Detect which cell encompasses the target text, then output its [X, Y] center coordinate. 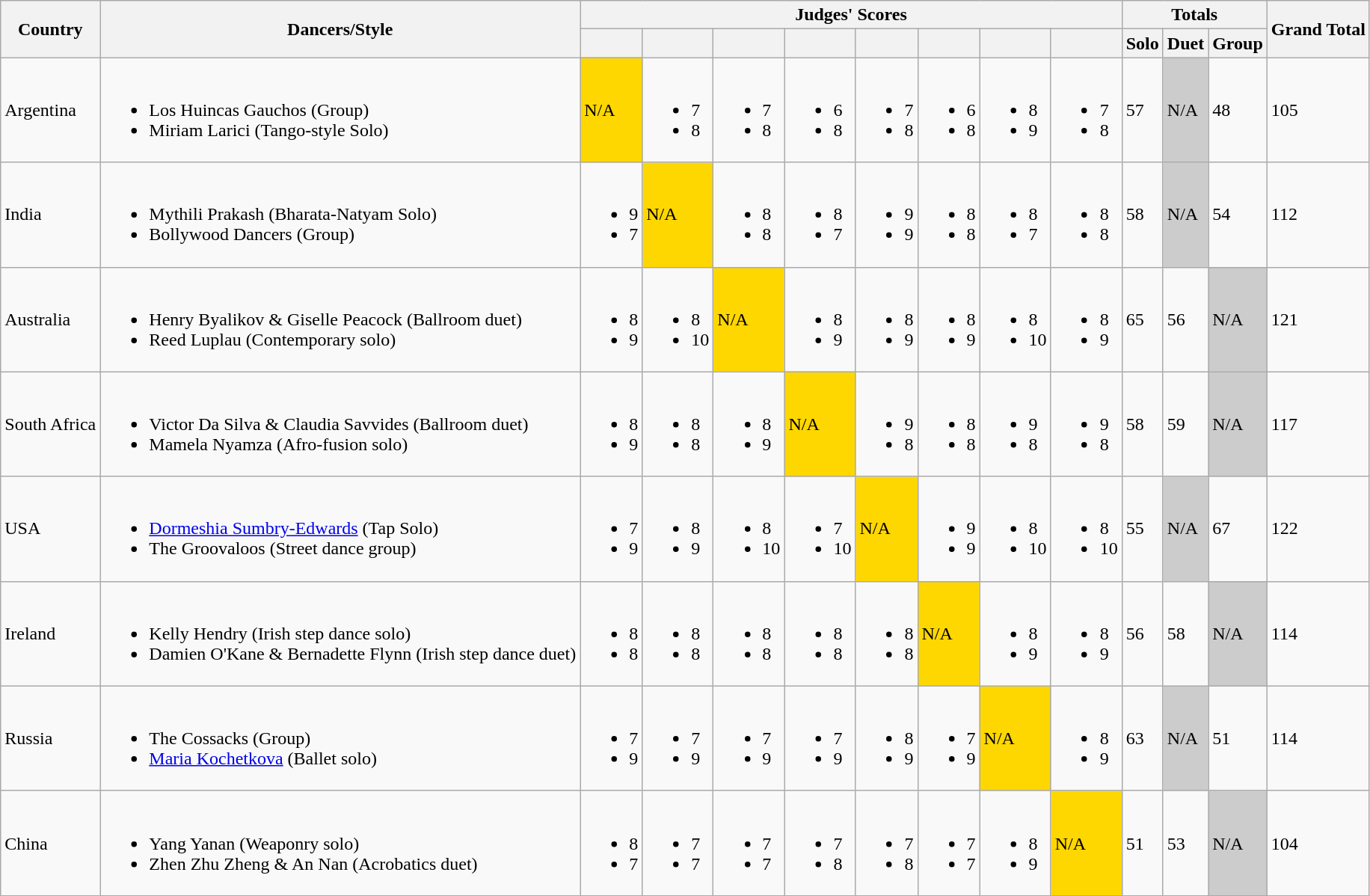
105 [1318, 110]
Los Huincas Gauchos (Group)Miriam Larici (Tango-style Solo) [340, 110]
Grand Total [1318, 29]
Ireland [51, 633]
The Cossacks (Group)Maria Kochetkova (Ballet solo) [340, 738]
117 [1318, 424]
Group [1238, 43]
54 [1238, 215]
59 [1185, 424]
Victor Da Silva & Claudia Savvides (Ballroom duet)Mamela Nyamza (Afro-fusion solo) [340, 424]
Country [51, 29]
122 [1318, 529]
Kelly Hendry (Irish step dance solo)Damien O'Kane & Bernadette Flynn (Irish step dance duet) [340, 633]
Judges' Scores [851, 15]
South Africa [51, 424]
67 [1238, 529]
53 [1185, 843]
Yang Yanan (Weaponry solo)Zhen Zhu Zheng & An Nan (Acrobatics duet) [340, 843]
104 [1318, 843]
48 [1238, 110]
Argentina [51, 110]
Russia [51, 738]
Solo [1143, 43]
112 [1318, 215]
710 [820, 529]
Mythili Prakash (Bharata-Natyam Solo)Bollywood Dancers (Group) [340, 215]
65 [1143, 319]
Australia [51, 319]
India [51, 215]
China [51, 843]
Henry Byalikov & Giselle Peacock (Ballroom duet)Reed Luplau (Contemporary solo) [340, 319]
Totals [1194, 15]
Dormeshia Sumbry-Edwards (Tap Solo)The Groovaloos (Street dance group) [340, 529]
Duet [1185, 43]
63 [1143, 738]
121 [1318, 319]
97 [612, 215]
USA [51, 529]
Dancers/Style [340, 29]
57 [1143, 110]
55 [1143, 529]
